For the text-containing cell, return its midpoint in [x, y] coordinate format. 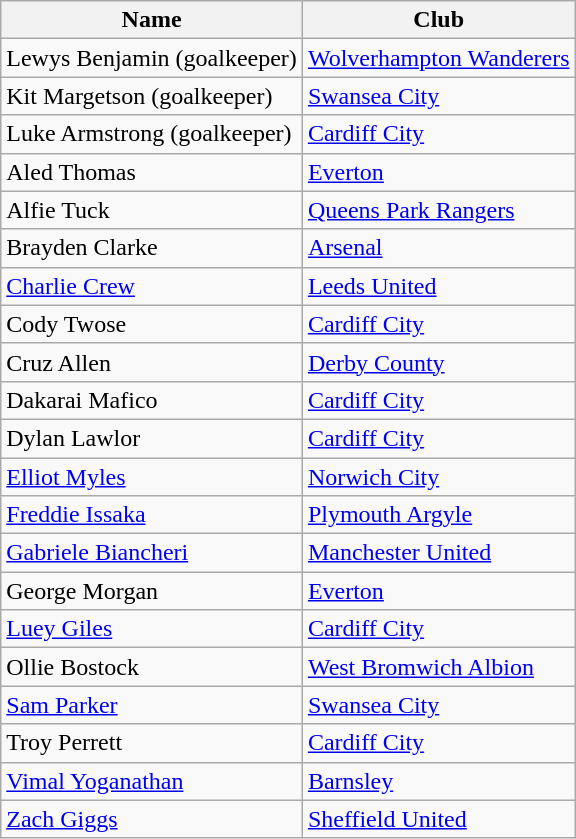
Dakarai Mafico [152, 400]
Vimal Yoganathan [152, 781]
Zach Giggs [152, 819]
Manchester United [438, 553]
West Bromwich Albion [438, 667]
Sheffield United [438, 819]
Troy Perrett [152, 743]
Lewys Benjamin (goalkeeper) [152, 58]
Cody Twose [152, 324]
Luke Armstrong (goalkeeper) [152, 134]
Barnsley [438, 781]
Freddie Issaka [152, 515]
Norwich City [438, 477]
Derby County [438, 362]
Brayden Clarke [152, 248]
Name [152, 20]
George Morgan [152, 591]
Dylan Lawlor [152, 438]
Club [438, 20]
Gabriele Biancheri [152, 553]
Luey Giles [152, 629]
Ollie Bostock [152, 667]
Wolverhampton Wanderers [438, 58]
Arsenal [438, 248]
Charlie Crew [152, 286]
Queens Park Rangers [438, 210]
Aled Thomas [152, 172]
Kit Margetson (goalkeeper) [152, 96]
Plymouth Argyle [438, 515]
Cruz Allen [152, 362]
Leeds United [438, 286]
Alfie Tuck [152, 210]
Elliot Myles [152, 477]
Sam Parker [152, 705]
